Return the [X, Y] coordinate for the center point of the cell that contains the specified text.  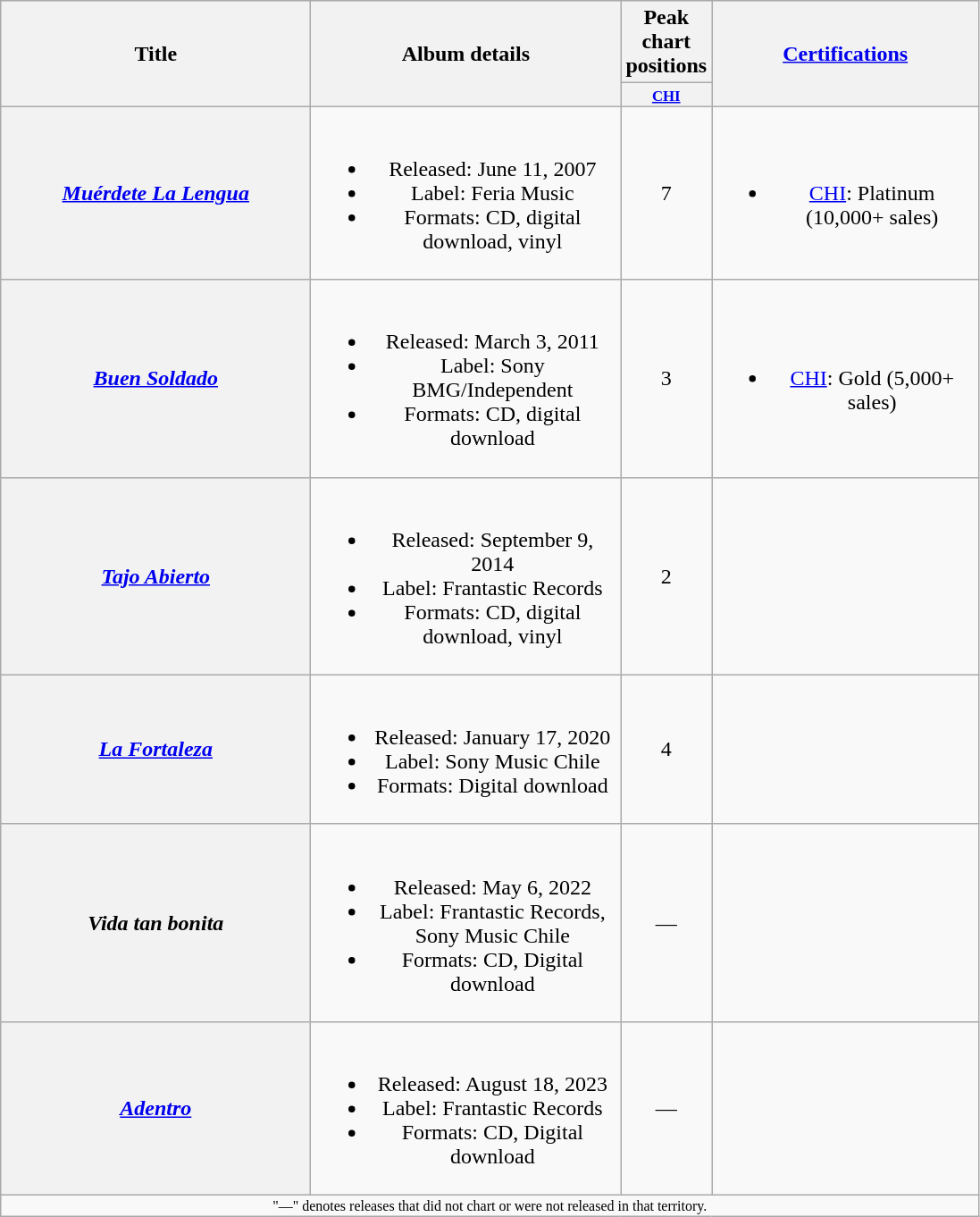
"—" denotes releases that did not chart or were not released in that territory. [490, 1205]
Released: August 18, 2023Label: Frantastic RecordsFormats: CD, Digital download [466, 1108]
Released: March 3, 2011Label: Sony BMG/IndependentFormats: CD, digital download [466, 379]
Released: June 11, 2007Label: Feria MusicFormats: CD, digital download, vinyl [466, 193]
Peak chart positions [666, 42]
CHI: Platinum (10,000+ sales) [845, 193]
Released: January 17, 2020Label: Sony Music ChileFormats: Digital download [466, 749]
4 [666, 749]
Title [155, 54]
Album details [466, 54]
3 [666, 379]
La Fortaleza [155, 749]
Released: May 6, 2022Label: Frantastic Records, Sony Music ChileFormats: CD, Digital download [466, 922]
7 [666, 193]
Buen Soldado [155, 379]
CHI [666, 95]
2 [666, 575]
Certifications [845, 54]
Muérdete La Lengua [155, 193]
CHI: Gold (5,000+ sales) [845, 379]
Adentro [155, 1108]
Released: September 9, 2014Label: Frantastic RecordsFormats: CD, digital download, vinyl [466, 575]
Tajo Abierto [155, 575]
Vida tan bonita [155, 922]
